For the text-containing cell, return its midpoint in [x, y] coordinate format. 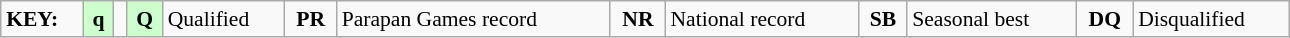
q [98, 19]
SB [884, 19]
DQ [1104, 19]
Disqualified [1211, 19]
PR [311, 19]
Parapan Games record [474, 19]
NR [638, 19]
National record [762, 19]
Seasonal best [992, 19]
Q [145, 19]
KEY: [42, 19]
Qualified [224, 19]
